Locate the cell with the specified text and output its (X, Y) center coordinate. 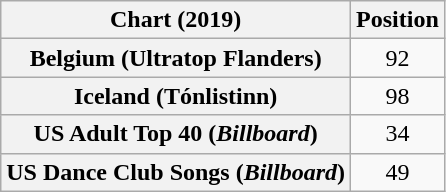
49 (398, 172)
92 (398, 58)
Iceland (Tónlistinn) (176, 96)
Position (398, 20)
98 (398, 96)
Chart (2019) (176, 20)
Belgium (Ultratop Flanders) (176, 58)
34 (398, 134)
US Dance Club Songs (Billboard) (176, 172)
US Adult Top 40 (Billboard) (176, 134)
